Locate the cell with the specified text and output its (X, Y) center coordinate. 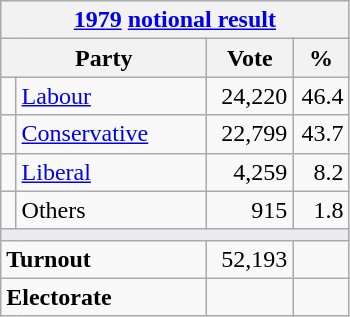
Electorate (104, 297)
52,193 (250, 259)
% (321, 58)
46.4 (321, 96)
Conservative (112, 134)
915 (250, 210)
43.7 (321, 134)
Party (104, 58)
Vote (250, 58)
8.2 (321, 172)
Others (112, 210)
1.8 (321, 210)
22,799 (250, 134)
Liberal (112, 172)
24,220 (250, 96)
1979 notional result (175, 20)
4,259 (250, 172)
Turnout (104, 259)
Labour (112, 96)
